From the cell containing the given text, extract its center point as (x, y) coordinate. 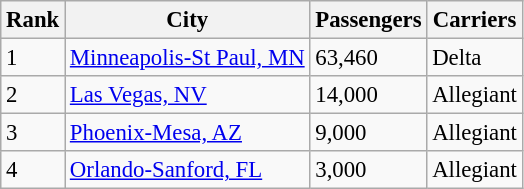
Minneapolis-St Paul, MN (188, 58)
4 (33, 170)
Rank (33, 20)
Las Vegas, NV (188, 95)
Passengers (368, 20)
City (188, 20)
Phoenix-Mesa, AZ (188, 133)
Carriers (474, 20)
63,460 (368, 58)
Orlando-Sanford, FL (188, 170)
9,000 (368, 133)
14,000 (368, 95)
2 (33, 95)
Delta (474, 58)
3,000 (368, 170)
1 (33, 58)
3 (33, 133)
